For the text-containing cell, return its midpoint in [X, Y] coordinate format. 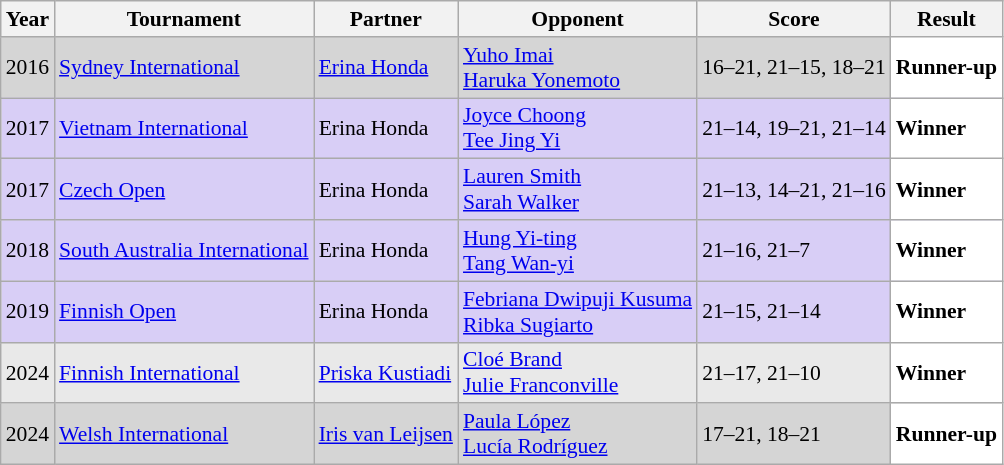
21–17, 21–10 [794, 372]
21–13, 14–21, 21–16 [794, 190]
Finnish International [184, 372]
Joyce Choong Tee Jing Yi [578, 128]
Iris van Leijsen [386, 434]
Tournament [184, 19]
Paula López Lucía Rodríguez [578, 434]
Partner [386, 19]
Year [28, 19]
2018 [28, 250]
2016 [28, 68]
Finnish Open [184, 312]
Sydney International [184, 68]
South Australia International [184, 250]
16–21, 21–15, 18–21 [794, 68]
Result [946, 19]
Yuho Imai Haruka Yonemoto [578, 68]
Febriana Dwipuji Kusuma Ribka Sugiarto [578, 312]
Score [794, 19]
Vietnam International [184, 128]
Priska Kustiadi [386, 372]
Hung Yi-ting Tang Wan-yi [578, 250]
Czech Open [184, 190]
Lauren Smith Sarah Walker [578, 190]
21–14, 19–21, 21–14 [794, 128]
Cloé Brand Julie Franconville [578, 372]
2019 [28, 312]
17–21, 18–21 [794, 434]
Welsh International [184, 434]
21–16, 21–7 [794, 250]
21–15, 21–14 [794, 312]
Opponent [578, 19]
